Find where the given text appears and provide that cell's center as [X, Y] coordinate. 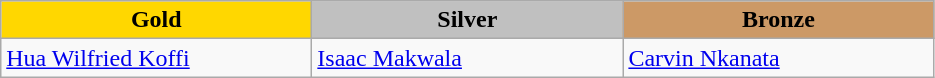
Hua Wilfried Koffi [156, 58]
Isaac Makwala [468, 58]
Gold [156, 20]
Bronze [778, 20]
Silver [468, 20]
Carvin Nkanata [778, 58]
